Search for the cell housing the specified text and yield its (X, Y) center coordinate. 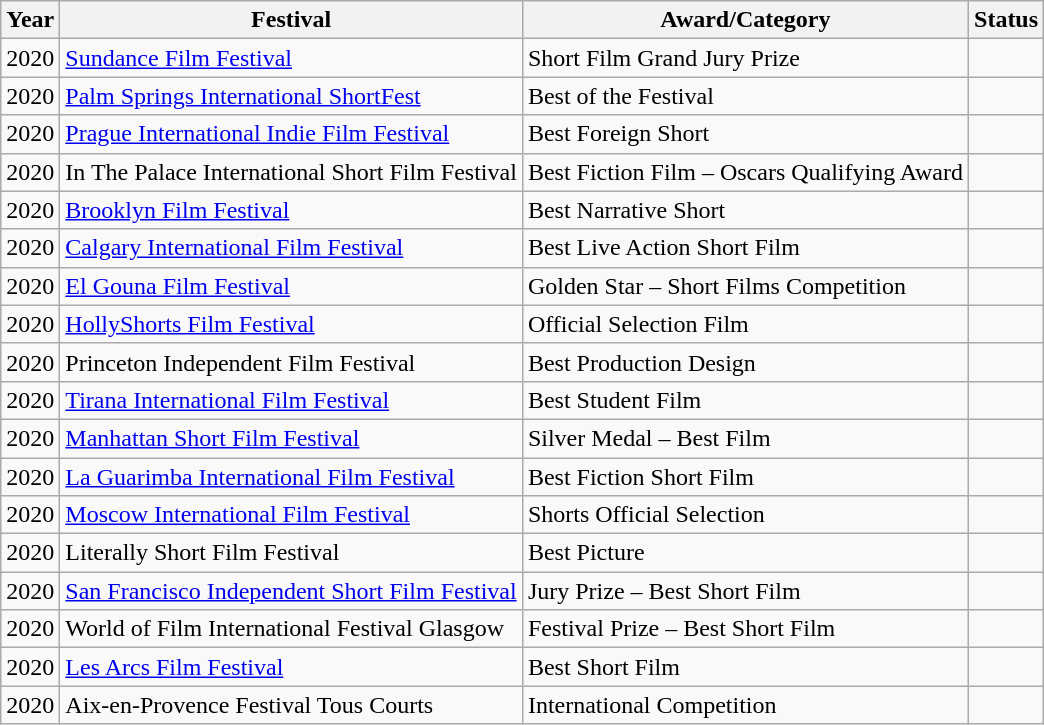
Short Film Grand Jury Prize (745, 58)
Les Arcs Film Festival (292, 667)
Festival Prize – Best Short Film (745, 629)
Silver Medal – Best Film (745, 438)
Official Selection Film (745, 324)
Shorts Official Selection (745, 515)
Brooklyn Film Festival (292, 210)
Literally Short Film Festival (292, 553)
In The Palace International Short Film Festival (292, 172)
Best Fiction Film – Oscars Qualifying Award (745, 172)
Moscow International Film Festival (292, 515)
Best Foreign Short (745, 134)
Best Student Film (745, 400)
Manhattan Short Film Festival (292, 438)
Calgary International Film Festival (292, 248)
Tirana International Film Festival (292, 400)
Best of the Festival (745, 96)
World of Film International Festival Glasgow (292, 629)
El Gouna Film Festival (292, 286)
Festival (292, 20)
Best Short Film (745, 667)
Princeton Independent Film Festival (292, 362)
Status (1006, 20)
Golden Star – Short Films Competition (745, 286)
La Guarimba International Film Festival (292, 477)
Best Live Action Short Film (745, 248)
Best Production Design (745, 362)
Palm Springs International ShortFest (292, 96)
HollyShorts Film Festival (292, 324)
Best Narrative Short (745, 210)
Best Picture (745, 553)
Jury Prize – Best Short Film (745, 591)
Prague International Indie Film Festival (292, 134)
Aix-en-Provence Festival Tous Courts (292, 705)
Sundance Film Festival (292, 58)
Year (30, 20)
San Francisco Independent Short Film Festival (292, 591)
Best Fiction Short Film (745, 477)
Award/Category (745, 20)
International Competition (745, 705)
